Pinpoint the cell where the given text exists, returning its [X, Y] midpoint coordinate. 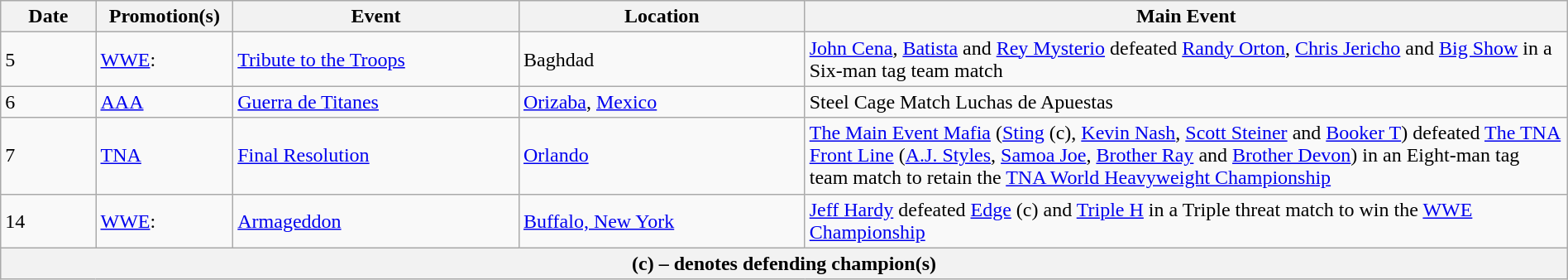
(c) – denotes defending champion(s) [784, 263]
Main Event [1186, 17]
John Cena, Batista and Rey Mysterio defeated Randy Orton, Chris Jericho and Big Show in a Six-man tag team match [1186, 60]
Buffalo, New York [662, 220]
AAA [165, 102]
Orizaba, Mexico [662, 102]
Guerra de Titanes [376, 102]
Location [662, 17]
Baghdad [662, 60]
Orlando [662, 156]
6 [48, 102]
7 [48, 156]
14 [48, 220]
Jeff Hardy defeated Edge (c) and Triple H in a Triple threat match to win the WWE Championship [1186, 220]
Armageddon [376, 220]
Tribute to the Troops [376, 60]
Date [48, 17]
Event [376, 17]
TNA [165, 156]
Steel Cage Match Luchas de Apuestas [1186, 102]
Promotion(s) [165, 17]
Final Resolution [376, 156]
5 [48, 60]
